Detect which cell encompasses the target text, then output its [X, Y] center coordinate. 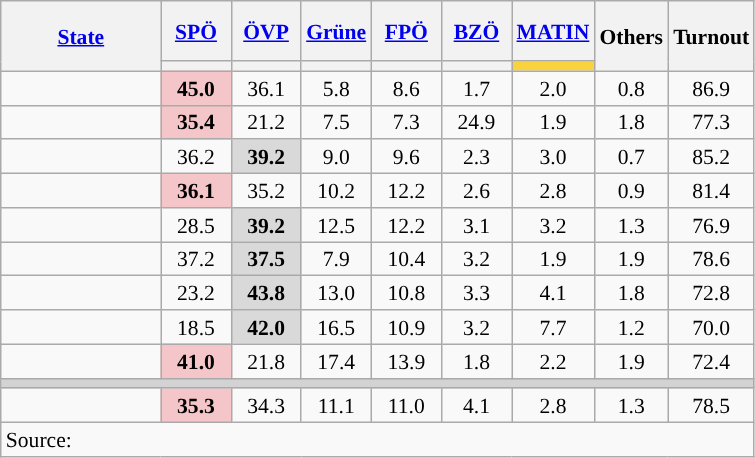
0.7 [631, 157]
21.8 [266, 361]
9.0 [336, 157]
21.2 [266, 122]
Source: [378, 440]
State [81, 36]
17.4 [336, 361]
16.5 [336, 327]
2.2 [554, 361]
Others [631, 36]
3.1 [476, 225]
10.8 [406, 293]
81.4 [711, 191]
37.2 [196, 259]
0.9 [631, 191]
1.7 [476, 88]
2.6 [476, 191]
34.3 [266, 406]
3.3 [476, 293]
45.0 [196, 88]
ÖVP [266, 31]
77.3 [711, 122]
12.5 [336, 225]
76.9 [711, 225]
35.4 [196, 122]
2.3 [476, 157]
BZÖ [476, 31]
13.9 [406, 361]
35.3 [196, 406]
3.0 [554, 157]
18.5 [196, 327]
10.9 [406, 327]
42.0 [266, 327]
70.0 [711, 327]
2.0 [554, 88]
1.2 [631, 327]
10.2 [336, 191]
72.8 [711, 293]
78.6 [711, 259]
8.6 [406, 88]
7.9 [336, 259]
10.4 [406, 259]
85.2 [711, 157]
72.4 [711, 361]
11.0 [406, 406]
13.0 [336, 293]
35.2 [266, 191]
11.1 [336, 406]
23.2 [196, 293]
7.7 [554, 327]
28.5 [196, 225]
SPÖ [196, 31]
7.5 [336, 122]
37.5 [266, 259]
7.3 [406, 122]
FPÖ [406, 31]
Turnout [711, 36]
78.5 [711, 406]
86.9 [711, 88]
43.8 [266, 293]
36.2 [196, 157]
Grüne [336, 31]
MATIN [554, 31]
41.0 [196, 361]
5.8 [336, 88]
9.6 [406, 157]
24.9 [476, 122]
0.8 [631, 88]
